Capture the cell that displays the provided text and extract its (x, y) central coordinate. 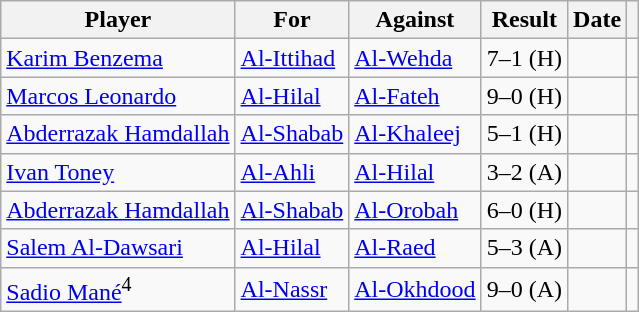
Al-Raed (415, 248)
Marcos Leonardo (118, 96)
Al-Ahli (292, 172)
Al-Wehda (415, 58)
Al-Orobah (415, 210)
5–3 (A) (524, 248)
Result (524, 20)
9–0 (A) (524, 290)
Karim Benzema (118, 58)
Sadio Mané4 (118, 290)
For (292, 20)
6–0 (H) (524, 210)
Player (118, 20)
Al-Khaleej (415, 134)
3–2 (A) (524, 172)
Al-Ittihad (292, 58)
Against (415, 20)
7–1 (H) (524, 58)
5–1 (H) (524, 134)
9–0 (H) (524, 96)
Date (598, 20)
Al-Okhdood (415, 290)
Ivan Toney (118, 172)
Al-Nassr (292, 290)
Salem Al-Dawsari (118, 248)
Al-Fateh (415, 96)
